Locate the cell with the specified text and output its (x, y) center coordinate. 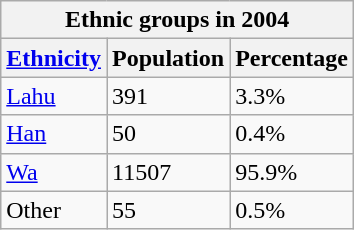
391 (168, 96)
0.4% (292, 134)
Percentage (292, 58)
Wa (54, 172)
50 (168, 134)
Ethnic groups in 2004 (178, 20)
Han (54, 134)
Population (168, 58)
11507 (168, 172)
55 (168, 210)
95.9% (292, 172)
3.3% (292, 96)
0.5% (292, 210)
Ethnicity (54, 58)
Lahu (54, 96)
Other (54, 210)
